Identify which cell holds the provided text, then report its (X, Y) central coordinate. 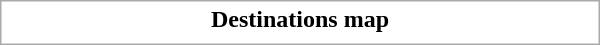
Destinations map (300, 19)
